Find where the given text appears and provide that cell's center as [x, y] coordinate. 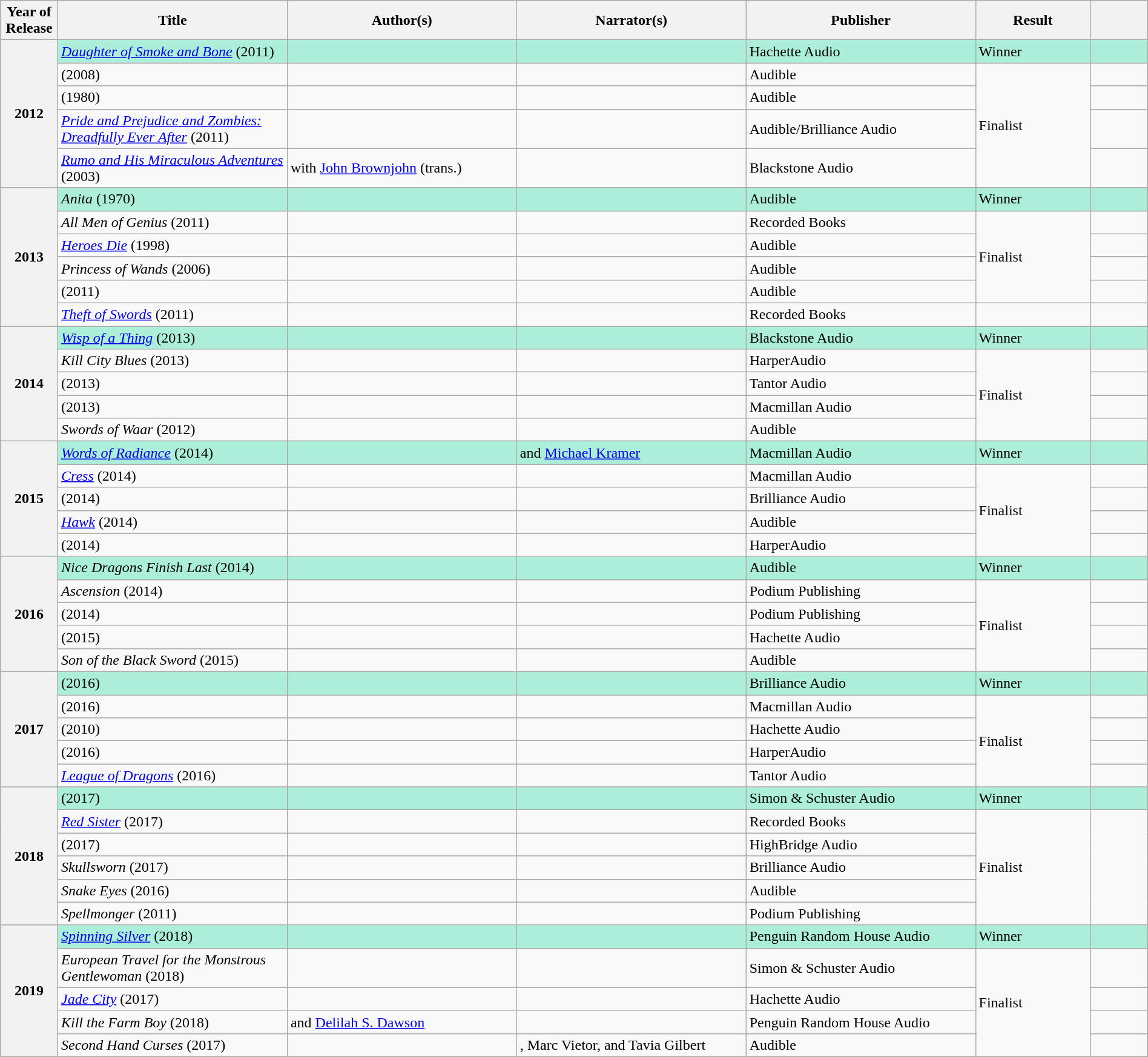
Words of Radiance (2014) [172, 453]
Author(s) [402, 21]
Hawk (2014) [172, 522]
League of Dragons (2016) [172, 775]
Anita (1970) [172, 199]
Title [172, 21]
Jade City (2017) [172, 999]
Publisher [861, 21]
Nice Dragons Finish Last (2014) [172, 568]
Theft of Swords (2011) [172, 314]
Rumo and His Miraculous Adventures (2003) [172, 168]
Snake Eyes (2016) [172, 891]
Heroes Die (1998) [172, 245]
Skullsworn (2017) [172, 868]
Spinning Silver (2018) [172, 937]
and Michael Kramer [631, 453]
Daughter of Smoke and Bone (2011) [172, 51]
Cress (2014) [172, 476]
2017 [29, 729]
(2008) [172, 74]
Second Hand Curses (2017) [172, 1045]
(2011) [172, 291]
Swords of Waar (2012) [172, 430]
Year of Release [29, 21]
and Delilah S. Dawson [402, 1022]
2016 [29, 614]
2015 [29, 499]
(2015) [172, 637]
Kill City Blues (2013) [172, 361]
Pride and Prejudice and Zombies: Dreadfully Ever After (2011) [172, 128]
(2010) [172, 729]
Son of the Black Sword (2015) [172, 660]
Narrator(s) [631, 21]
European Travel for the Monstrous Gentlewoman (2018) [172, 967]
HighBridge Audio [861, 845]
, Marc Vietor, and Tavia Gilbert [631, 1045]
Kill the Farm Boy (2018) [172, 1022]
2012 [29, 114]
All Men of Genius (2011) [172, 222]
Wisp of a Thing (2013) [172, 337]
2014 [29, 383]
with John Brownjohn (trans.) [402, 168]
(1980) [172, 97]
Princess of Wands (2006) [172, 268]
2019 [29, 990]
2018 [29, 856]
Spellmonger (2011) [172, 914]
Ascension (2014) [172, 591]
2013 [29, 257]
Audible/Brilliance Audio [861, 128]
Result [1033, 21]
Red Sister (2017) [172, 822]
